Pinpoint the cell where the given text exists, returning its (x, y) midpoint coordinate. 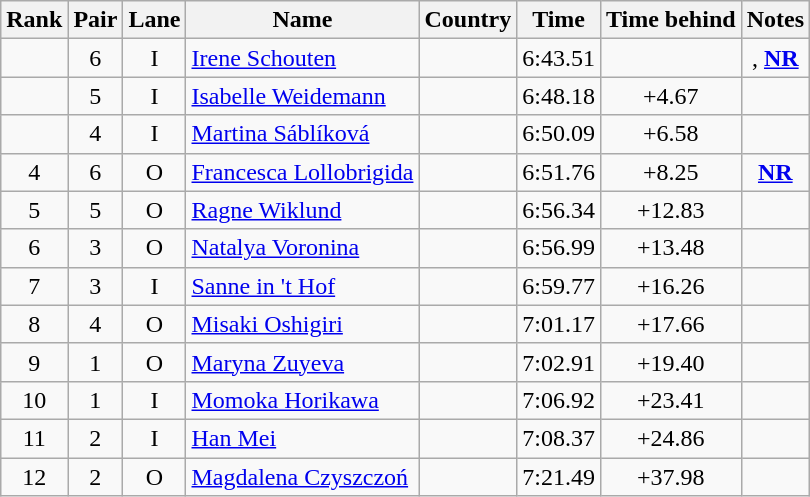
6:56.34 (559, 210)
Notes (775, 20)
+4.67 (670, 96)
+24.86 (670, 438)
Lane (154, 20)
6:51.76 (559, 172)
7:08.37 (559, 438)
Irene Schouten (302, 58)
Martina Sáblíková (302, 134)
+19.40 (670, 362)
Name (302, 20)
Pair (96, 20)
Magdalena Czyszczoń (302, 477)
Country (468, 20)
+37.98 (670, 477)
7:21.49 (559, 477)
Time behind (670, 20)
+12.83 (670, 210)
7:02.91 (559, 362)
+13.48 (670, 248)
8 (34, 324)
NR (775, 172)
+17.66 (670, 324)
6:48.18 (559, 96)
12 (34, 477)
+8.25 (670, 172)
Time (559, 20)
Han Mei (302, 438)
7 (34, 286)
10 (34, 400)
Ragne Wiklund (302, 210)
Sanne in 't Hof (302, 286)
6:59.77 (559, 286)
Rank (34, 20)
Natalya Voronina (302, 248)
6:56.99 (559, 248)
+6.58 (670, 134)
+23.41 (670, 400)
Maryna Zuyeva (302, 362)
6:43.51 (559, 58)
Momoka Horikawa (302, 400)
6:50.09 (559, 134)
Francesca Lollobrigida (302, 172)
7:01.17 (559, 324)
, NR (775, 58)
+16.26 (670, 286)
9 (34, 362)
Isabelle Weidemann (302, 96)
Misaki Oshigiri (302, 324)
11 (34, 438)
7:06.92 (559, 400)
